Capture the cell that displays the provided text and extract its [x, y] central coordinate. 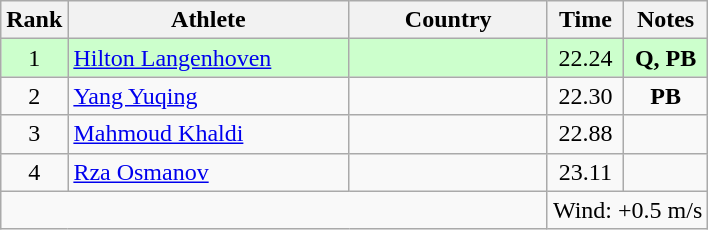
Athlete [208, 20]
Wind: +0.5 m/s [627, 210]
Time [585, 20]
2 [34, 96]
PB [665, 96]
Notes [665, 20]
Q, PB [665, 58]
22.24 [585, 58]
Country [448, 20]
Yang Yuqing [208, 96]
22.88 [585, 134]
23.11 [585, 172]
Rza Osmanov [208, 172]
Mahmoud Khaldi [208, 134]
4 [34, 172]
22.30 [585, 96]
1 [34, 58]
Hilton Langenhoven [208, 58]
Rank [34, 20]
3 [34, 134]
